Locate the cell with the specified text and output its [x, y] center coordinate. 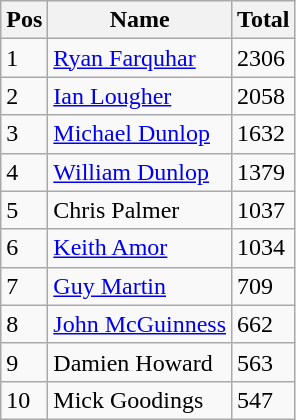
Michael Dunlop [140, 134]
10 [24, 400]
9 [24, 362]
2 [24, 96]
547 [264, 400]
3 [24, 134]
563 [264, 362]
6 [24, 248]
709 [264, 286]
1379 [264, 172]
Pos [24, 20]
7 [24, 286]
Damien Howard [140, 362]
2058 [264, 96]
Chris Palmer [140, 210]
John McGuinness [140, 324]
1037 [264, 210]
5 [24, 210]
Name [140, 20]
Ian Lougher [140, 96]
Mick Goodings [140, 400]
8 [24, 324]
1632 [264, 134]
Ryan Farquhar [140, 58]
4 [24, 172]
1 [24, 58]
662 [264, 324]
2306 [264, 58]
1034 [264, 248]
Total [264, 20]
Keith Amor [140, 248]
William Dunlop [140, 172]
Guy Martin [140, 286]
